Detect which cell encompasses the target text, then output its (X, Y) center coordinate. 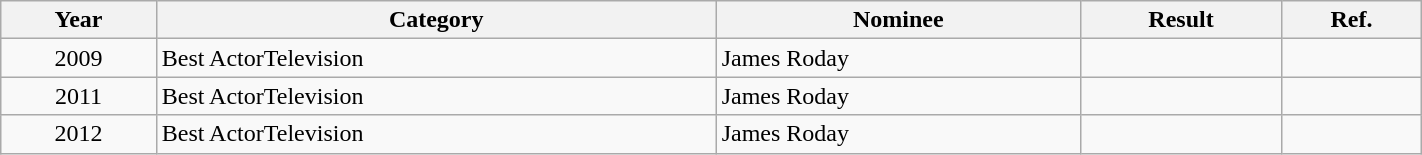
2011 (78, 96)
Nominee (898, 20)
Ref. (1352, 20)
Year (78, 20)
Category (436, 20)
2012 (78, 134)
Result (1180, 20)
2009 (78, 58)
